Pinpoint the cell where the given text exists, returning its (x, y) midpoint coordinate. 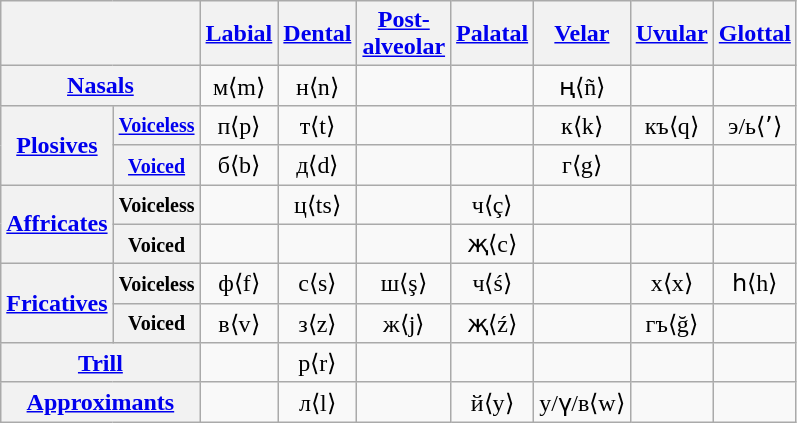
б⟨b⟩ (239, 165)
Post-alveolar (404, 34)
м⟨m⟩ (239, 86)
ч⟨ç⟩ (492, 204)
Glottal (754, 34)
п⟨p⟩ (239, 125)
Palatal (492, 34)
ң⟨ñ⟩ (582, 86)
й⟨y⟩ (492, 402)
Nasals (100, 86)
Fricatives (57, 304)
л⟨l⟩ (318, 402)
т⟨t⟩ (318, 125)
Plosives (57, 144)
г⟨g⟩ (582, 165)
Approximants (100, 402)
к⟨k⟩ (582, 125)
къ⟨q⟩ (672, 125)
ц⟨ts⟩ (318, 204)
х⟨x⟩ (672, 284)
н⟨n⟩ (318, 86)
Affricates (57, 224)
һ⟨h⟩ (754, 284)
Trill (100, 363)
ж⟨j⟩ (404, 323)
с⟨s⟩ (318, 284)
у/ү/в⟨w⟩ (582, 402)
э/ь⟨ʼ⟩ (754, 125)
ф⟨f⟩ (239, 284)
ч⟨ś⟩ (492, 284)
җ⟨c⟩ (492, 244)
гъ⟨ğ⟩ (672, 323)
д⟨d⟩ (318, 165)
Velar (582, 34)
ш⟨ş⟩ (404, 284)
з⟨z⟩ (318, 323)
р⟨r⟩ (318, 363)
Labial (239, 34)
җ⟨ź⟩ (492, 323)
Dental (318, 34)
в⟨v⟩ (239, 323)
Uvular (672, 34)
